Identify which cell holds the provided text, then report its (x, y) central coordinate. 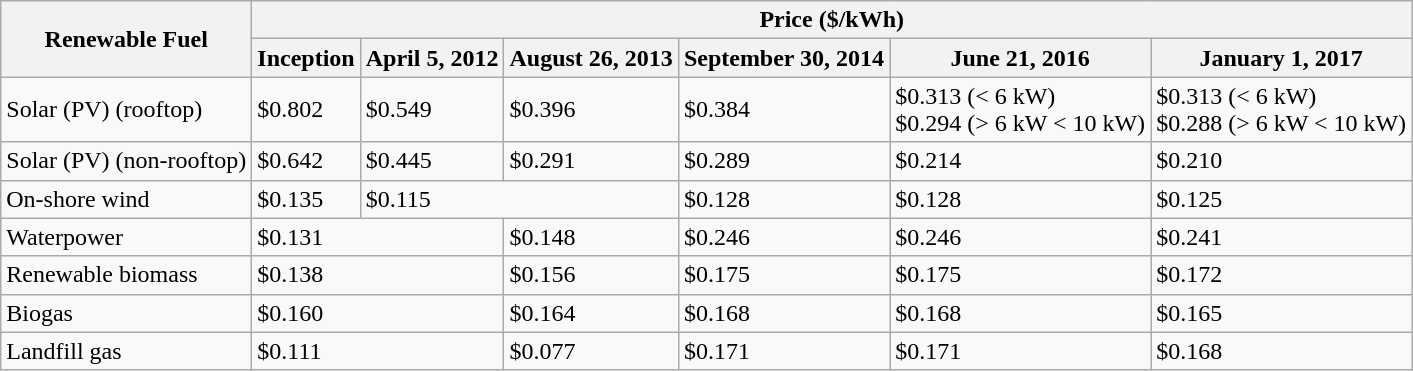
$0.131 (378, 237)
$0.172 (1282, 275)
August 26, 2013 (591, 58)
$0.156 (591, 275)
$0.291 (591, 161)
$0.802 (306, 110)
$0.138 (378, 275)
$0.313 (< 6 kW)$0.294 (> 6 kW < 10 kW) (1020, 110)
$0.111 (378, 351)
Inception (306, 58)
On-shore wind (126, 199)
$0.148 (591, 237)
$0.164 (591, 313)
$0.115 (519, 199)
$0.077 (591, 351)
Solar (PV) (rooftop) (126, 110)
$0.396 (591, 110)
Renewable biomass (126, 275)
$0.642 (306, 161)
$0.125 (1282, 199)
$0.289 (784, 161)
Biogas (126, 313)
Renewable Fuel (126, 39)
Solar (PV) (non-rooftop) (126, 161)
April 5, 2012 (432, 58)
January 1, 2017 (1282, 58)
$0.135 (306, 199)
$0.214 (1020, 161)
Waterpower (126, 237)
Price ($/kWh) (832, 20)
$0.210 (1282, 161)
$0.160 (378, 313)
$0.241 (1282, 237)
$0.165 (1282, 313)
September 30, 2014 (784, 58)
$0.445 (432, 161)
$0.384 (784, 110)
Landfill gas (126, 351)
June 21, 2016 (1020, 58)
$0.313 (< 6 kW)$0.288 (> 6 kW < 10 kW) (1282, 110)
$0.549 (432, 110)
